Capture the cell that displays the provided text and extract its [X, Y] central coordinate. 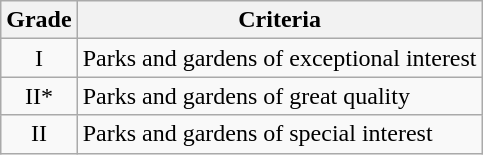
Parks and gardens of special interest [280, 134]
Grade [39, 20]
II [39, 134]
II* [39, 96]
Parks and gardens of exceptional interest [280, 58]
I [39, 58]
Criteria [280, 20]
Parks and gardens of great quality [280, 96]
